From the cell containing the given text, extract its center point as (x, y) coordinate. 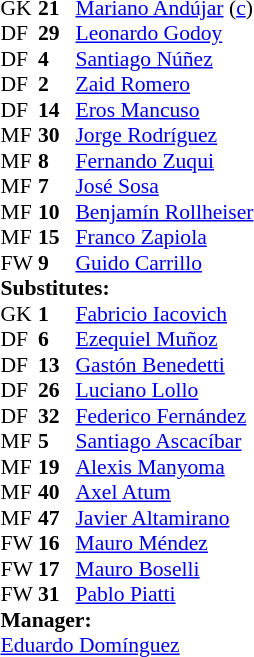
Santiago Núñez (164, 59)
30 (57, 135)
Guido Carrillo (164, 263)
13 (57, 365)
19 (57, 467)
8 (57, 161)
5 (57, 441)
Eros Mancuso (164, 110)
1 (57, 314)
Alexis Manyoma (164, 467)
Luciano Lollo (164, 391)
Manager: (126, 620)
16 (57, 543)
15 (57, 237)
47 (57, 518)
Gastón Benedetti (164, 365)
14 (57, 110)
Federico Fernández (164, 416)
Santiago Ascacíbar (164, 441)
Zaid Romero (164, 85)
4 (57, 59)
Jorge Rodríguez (164, 135)
26 (57, 391)
29 (57, 33)
2 (57, 85)
31 (57, 595)
GK (19, 314)
17 (57, 569)
Mauro Boselli (164, 569)
32 (57, 416)
40 (57, 493)
Pablo Piatti (164, 595)
6 (57, 339)
Mauro Méndez (164, 543)
9 (57, 263)
Ezequiel Muñoz (164, 339)
José Sosa (164, 187)
Axel Atum (164, 493)
Benjamín Rollheiser (164, 212)
7 (57, 187)
10 (57, 212)
Javier Altamirano (164, 518)
Franco Zapiola (164, 237)
Substitutes: (126, 289)
Fabricio Iacovich (164, 314)
Fernando Zuqui (164, 161)
Leonardo Godoy (164, 33)
